Capture the cell that displays the provided text and extract its [X, Y] central coordinate. 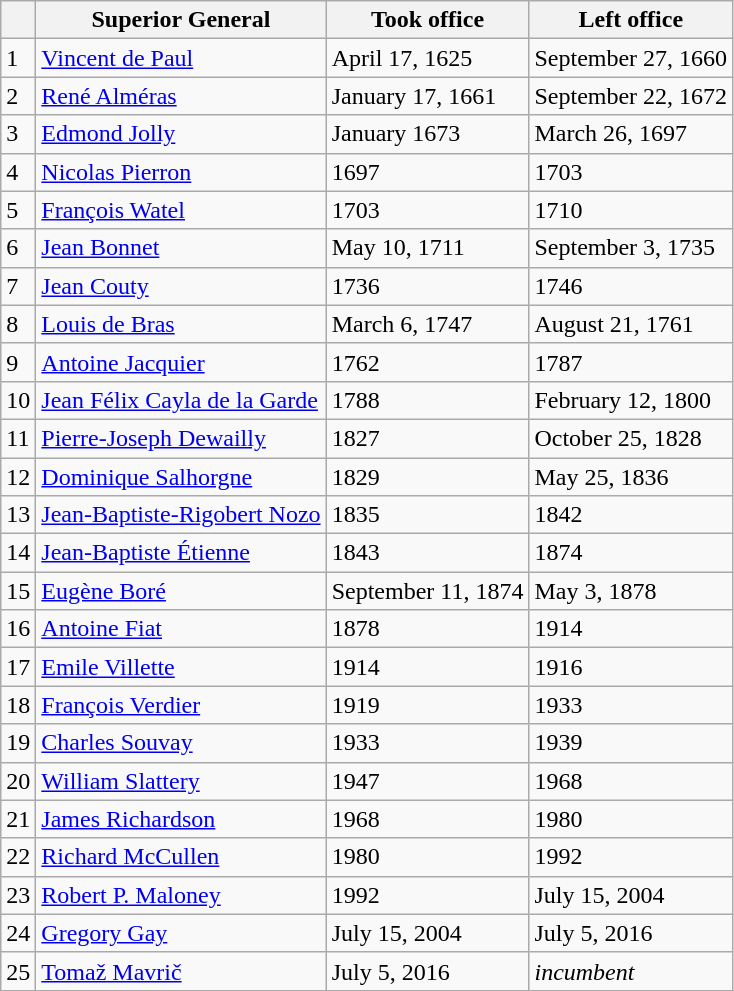
February 12, 1800 [631, 400]
September 3, 1735 [631, 248]
Emile Villette [181, 667]
9 [18, 362]
16 [18, 629]
Jean-Baptiste-Rigobert Nozo [181, 515]
22 [18, 857]
3 [18, 134]
17 [18, 667]
1762 [428, 362]
Antoine Jacquier [181, 362]
15 [18, 591]
Charles Souvay [181, 743]
1843 [428, 553]
1916 [631, 667]
January 1673 [428, 134]
1736 [428, 286]
Louis de Bras [181, 324]
20 [18, 781]
Edmond Jolly [181, 134]
1878 [428, 629]
August 21, 1761 [631, 324]
Jean Couty [181, 286]
Pierre-Joseph Dewailly [181, 438]
1788 [428, 400]
21 [18, 819]
14 [18, 553]
2 [18, 96]
1787 [631, 362]
May 10, 1711 [428, 248]
Robert P. Maloney [181, 895]
William Slattery [181, 781]
March 6, 1747 [428, 324]
Superior General [181, 20]
5 [18, 210]
1874 [631, 553]
24 [18, 933]
4 [18, 172]
1 [18, 58]
1835 [428, 515]
1710 [631, 210]
Took office [428, 20]
19 [18, 743]
March 26, 1697 [631, 134]
13 [18, 515]
6 [18, 248]
23 [18, 895]
September 22, 1672 [631, 96]
Tomaž Mavrič [181, 971]
8 [18, 324]
25 [18, 971]
1939 [631, 743]
François Watel [181, 210]
Jean-Baptiste Étienne [181, 553]
12 [18, 477]
Vincent de Paul [181, 58]
1842 [631, 515]
Left office [631, 20]
James Richardson [181, 819]
10 [18, 400]
Jean Félix Cayla de la Garde [181, 400]
11 [18, 438]
January 17, 1661 [428, 96]
Eugène Boré [181, 591]
April 17, 1625 [428, 58]
incumbent [631, 971]
Antoine Fiat [181, 629]
Dominique Salhorgne [181, 477]
François Verdier [181, 705]
Nicolas Pierron [181, 172]
September 11, 1874 [428, 591]
Jean Bonnet [181, 248]
Gregory Gay [181, 933]
1947 [428, 781]
May 3, 1878 [631, 591]
1746 [631, 286]
May 25, 1836 [631, 477]
1919 [428, 705]
7 [18, 286]
René Alméras [181, 96]
October 25, 1828 [631, 438]
18 [18, 705]
1827 [428, 438]
Richard McCullen [181, 857]
September 27, 1660 [631, 58]
1697 [428, 172]
1829 [428, 477]
